Provide the [x, y] coordinate of the cell's center where the given text is located.  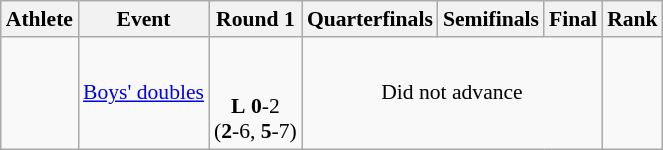
Did not advance [452, 93]
Round 1 [256, 19]
Boys' doubles [144, 93]
Event [144, 19]
Final [573, 19]
L 0-2 (2-6, 5-7) [256, 93]
Rank [632, 19]
Athlete [40, 19]
Quarterfinals [370, 19]
Semifinals [491, 19]
